Find where the given text appears and provide that cell's center as [x, y] coordinate. 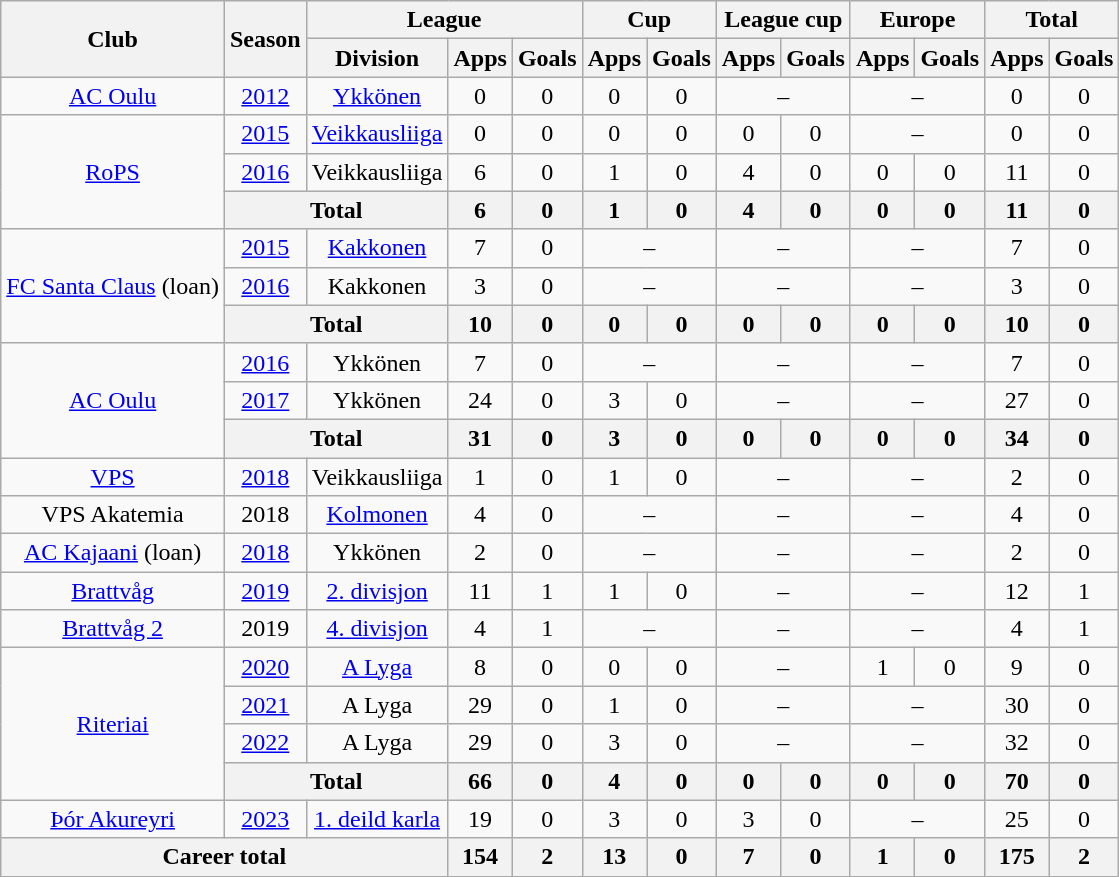
2021 [265, 705]
175 [1017, 857]
66 [480, 781]
Riteriai [113, 724]
Europe [917, 20]
League cup [783, 20]
4. divisjon [377, 629]
RoPS [113, 172]
30 [1017, 705]
12 [1017, 591]
9 [1017, 667]
27 [1017, 400]
1. deild karla [377, 819]
24 [480, 400]
Þór Akureyri [113, 819]
League [444, 20]
32 [1017, 743]
70 [1017, 781]
Brattvåg 2 [113, 629]
25 [1017, 819]
2017 [265, 400]
13 [614, 857]
AC Kajaani (loan) [113, 553]
Kolmonen [377, 515]
2020 [265, 667]
Season [265, 39]
34 [1017, 438]
2023 [265, 819]
VPS Akatemia [113, 515]
Career total [224, 857]
VPS [113, 477]
2. divisjon [377, 591]
Brattvåg [113, 591]
2022 [265, 743]
FC Santa Claus (loan) [113, 286]
Cup [649, 20]
31 [480, 438]
154 [480, 857]
19 [480, 819]
Division [377, 58]
8 [480, 667]
Club [113, 39]
2012 [265, 96]
